Identify which cell holds the provided text, then report its (x, y) central coordinate. 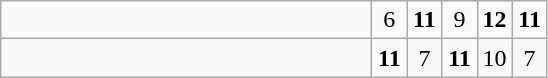
6 (390, 20)
9 (460, 20)
10 (494, 58)
12 (494, 20)
